Determine the (X, Y) coordinate at the center of the cell enclosing the given text.  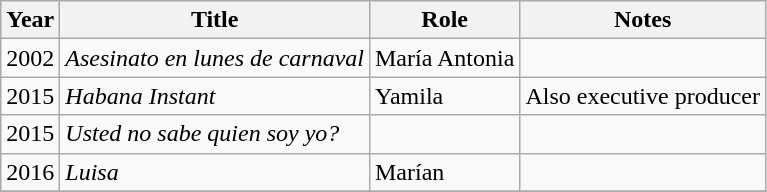
Marían (444, 172)
María Antonia (444, 58)
Habana Instant (215, 96)
Also executive producer (643, 96)
Yamila (444, 96)
Usted no sabe quien soy yo? (215, 134)
2002 (30, 58)
Asesinato en lunes de carnaval (215, 58)
Role (444, 20)
Year (30, 20)
Notes (643, 20)
Title (215, 20)
2016 (30, 172)
Luisa (215, 172)
